Detect which cell encompasses the target text, then output its (x, y) center coordinate. 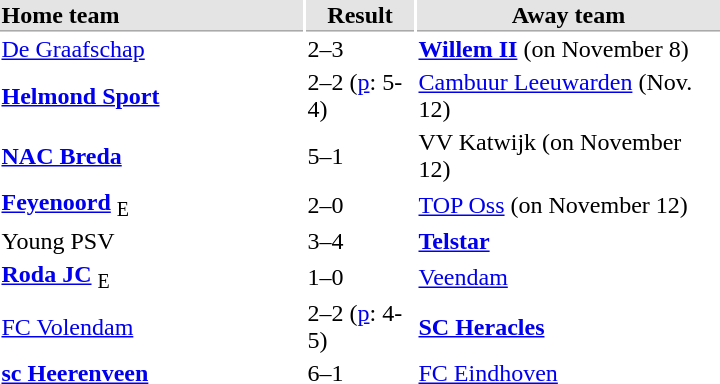
Young PSV (152, 242)
2–2 (p: 5-4) (360, 96)
Roda JC E (152, 278)
TOP Oss (on November 12) (568, 206)
FC Volendam (152, 328)
2–2 (p: 4-5) (360, 328)
Away team (568, 16)
SC Heracles (568, 328)
Helmond Sport (152, 96)
Cambuur Leeuwarden (Nov. 12) (568, 96)
VV Katwijk (on November 12) (568, 156)
3–4 (360, 242)
5–1 (360, 156)
De Graafschap (152, 49)
NAC Breda (152, 156)
Willem II (on November 8) (568, 49)
2–3 (360, 49)
2–0 (360, 206)
Feyenoord E (152, 206)
Veendam (568, 278)
Result (360, 16)
Home team (152, 16)
Telstar (568, 242)
1–0 (360, 278)
